Detect which cell encompasses the target text, then output its (X, Y) center coordinate. 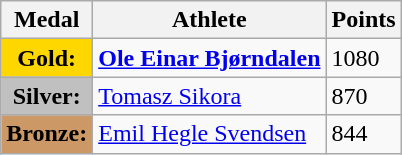
Gold: (47, 58)
Points (364, 20)
Silver: (47, 96)
Medal (47, 20)
844 (364, 134)
Athlete (210, 20)
Ole Einar Bjørndalen (210, 58)
1080 (364, 58)
Tomasz Sikora (210, 96)
Bronze: (47, 134)
Emil Hegle Svendsen (210, 134)
870 (364, 96)
